Determine the [x, y] coordinate at the center of the cell enclosing the given text.  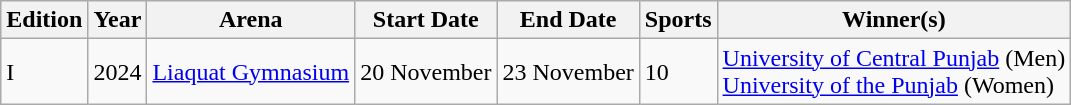
End Date [568, 20]
Liaquat Gymnasium [251, 72]
20 November [426, 72]
10 [678, 72]
2024 [118, 72]
I [44, 72]
Edition [44, 20]
23 November [568, 72]
Start Date [426, 20]
Sports [678, 20]
Year [118, 20]
Arena [251, 20]
Winner(s) [894, 20]
University of Central Punjab (Men)University of the Punjab (Women) [894, 72]
